Return the [X, Y] coordinate for the center point of the cell that contains the specified text.  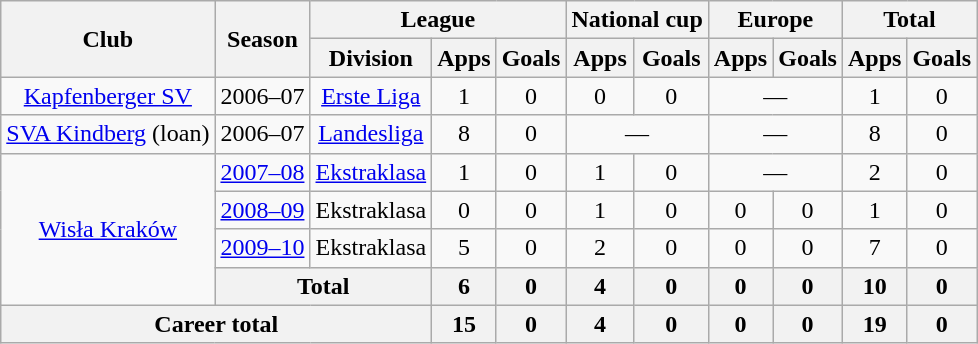
5 [464, 248]
10 [874, 286]
Erste Liga [371, 96]
6 [464, 286]
Kapfenberger SV [108, 96]
19 [874, 324]
Season [262, 39]
2008–09 [262, 210]
Division [371, 58]
National cup [637, 20]
7 [874, 248]
SVA Kindberg (loan) [108, 134]
Europe [775, 20]
2007–08 [262, 172]
Club [108, 39]
Landesliga [371, 134]
15 [464, 324]
2009–10 [262, 248]
Wisła Kraków [108, 229]
Career total [216, 324]
League [438, 20]
